Locate the cell with the specified text and output its (x, y) center coordinate. 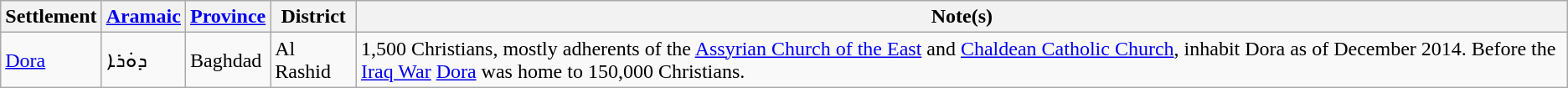
Province (228, 17)
Settlement (51, 17)
Note(s) (962, 17)
Aramaic (143, 17)
Baghdad (228, 60)
District (313, 17)
Al Rashid (313, 60)
Dora (51, 60)
ܕܘܿܪܐ (143, 60)
